Output the (x, y) coordinate of the center of the cell containing the given text.  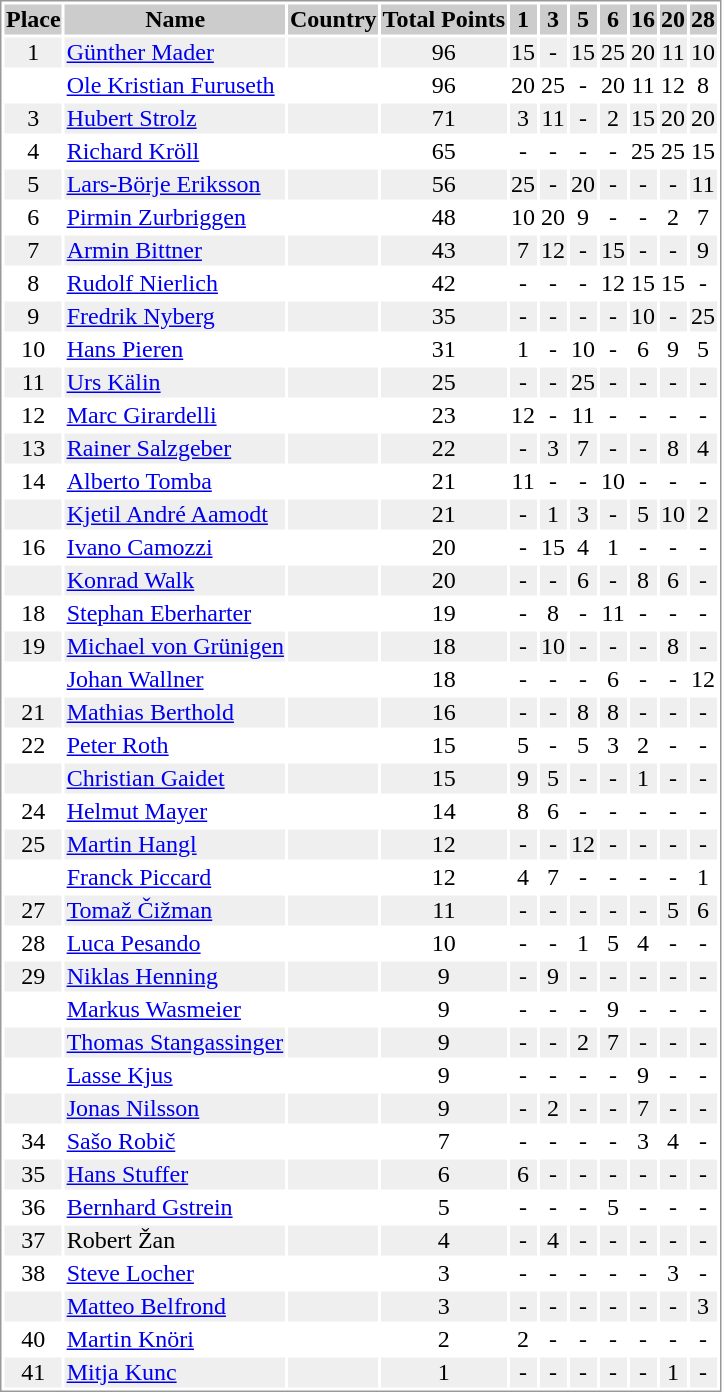
29 (33, 977)
Stephan Eberharter (175, 613)
65 (444, 151)
Bernhard Gstrein (175, 1207)
Markus Wasmeier (175, 1009)
Thomas Stangassinger (175, 1043)
Hubert Strolz (175, 119)
34 (33, 1141)
Martin Knöri (175, 1339)
41 (33, 1373)
Place (33, 19)
Mitja Kunc (175, 1373)
Sašo Robič (175, 1141)
Pirmin Zurbriggen (175, 217)
43 (444, 251)
Rainer Salzgeber (175, 449)
Christian Gaidet (175, 779)
37 (33, 1241)
Country (333, 19)
Lasse Kjus (175, 1075)
40 (33, 1339)
Johan Wallner (175, 679)
23 (444, 415)
Mathias Berthold (175, 713)
Matteo Belfrond (175, 1307)
Kjetil André Aamodt (175, 515)
Rudolf Nierlich (175, 283)
Richard Kröll (175, 151)
Martin Hangl (175, 845)
Ivano Camozzi (175, 547)
13 (33, 449)
Hans Stuffer (175, 1175)
Michael von Grünigen (175, 647)
Ole Kristian Furuseth (175, 85)
Konrad Walk (175, 581)
Tomaž Čižman (175, 911)
Hans Pieren (175, 349)
Franck Piccard (175, 877)
Jonas Nilsson (175, 1109)
31 (444, 349)
Name (175, 19)
38 (33, 1273)
Fredrik Nyberg (175, 317)
Niklas Henning (175, 977)
71 (444, 119)
Peter Roth (175, 745)
Urs Kälin (175, 383)
Luca Pesando (175, 943)
Robert Žan (175, 1241)
27 (33, 911)
56 (444, 185)
Lars-Börje Eriksson (175, 185)
42 (444, 283)
Helmut Mayer (175, 811)
Günther Mader (175, 53)
Steve Locher (175, 1273)
Armin Bittner (175, 251)
Total Points (444, 19)
48 (444, 217)
24 (33, 811)
Marc Girardelli (175, 415)
Alberto Tomba (175, 481)
36 (33, 1207)
